Capture the cell that displays the provided text and extract its (X, Y) central coordinate. 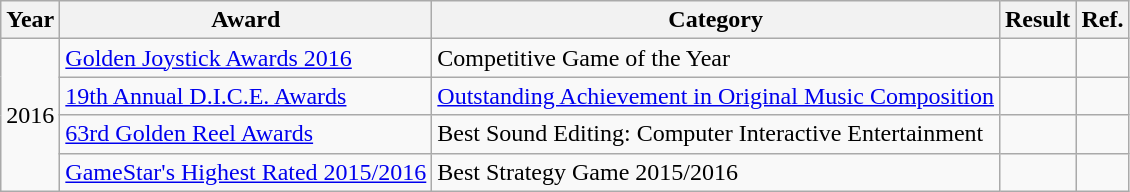
Best Sound Editing: Computer Interactive Entertainment (716, 134)
Best Strategy Game 2015/2016 (716, 172)
63rd Golden Reel Awards (246, 134)
Year (30, 20)
Outstanding Achievement in Original Music Composition (716, 96)
Category (716, 20)
Golden Joystick Awards 2016 (246, 58)
GameStar's Highest Rated 2015/2016 (246, 172)
Result (1037, 20)
Award (246, 20)
2016 (30, 115)
Competitive Game of the Year (716, 58)
19th Annual D.I.C.E. Awards (246, 96)
Ref. (1102, 20)
